Return the [X, Y] coordinate for the center point of the cell that contains the specified text.  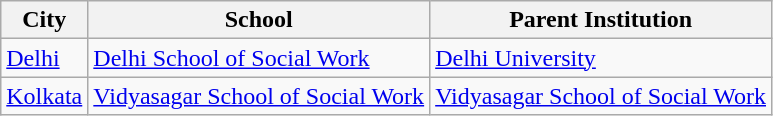
Parent Institution [601, 20]
School [259, 20]
Delhi [44, 58]
Delhi University [601, 58]
City [44, 20]
Delhi School of Social Work [259, 58]
Kolkata [44, 96]
